Detect which cell encompasses the target text, then output its (X, Y) center coordinate. 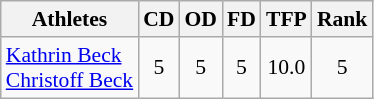
Kathrin BeckChristoff Beck (70, 68)
TFP (286, 19)
CD (158, 19)
Rank (342, 19)
10.0 (286, 68)
Athletes (70, 19)
OD (202, 19)
FD (242, 19)
